Return the [X, Y] coordinate for the center point of the cell that contains the specified text.  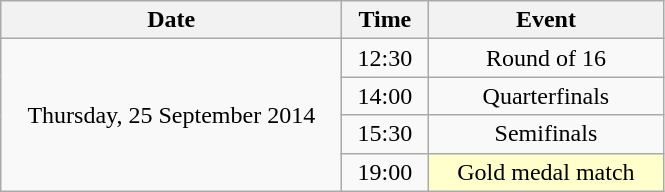
Date [172, 20]
14:00 [385, 96]
15:30 [385, 134]
Quarterfinals [546, 96]
Time [385, 20]
Event [546, 20]
Gold medal match [546, 172]
12:30 [385, 58]
Round of 16 [546, 58]
19:00 [385, 172]
Semifinals [546, 134]
Thursday, 25 September 2014 [172, 115]
